Return (x, y) of the center of cell containing provided text 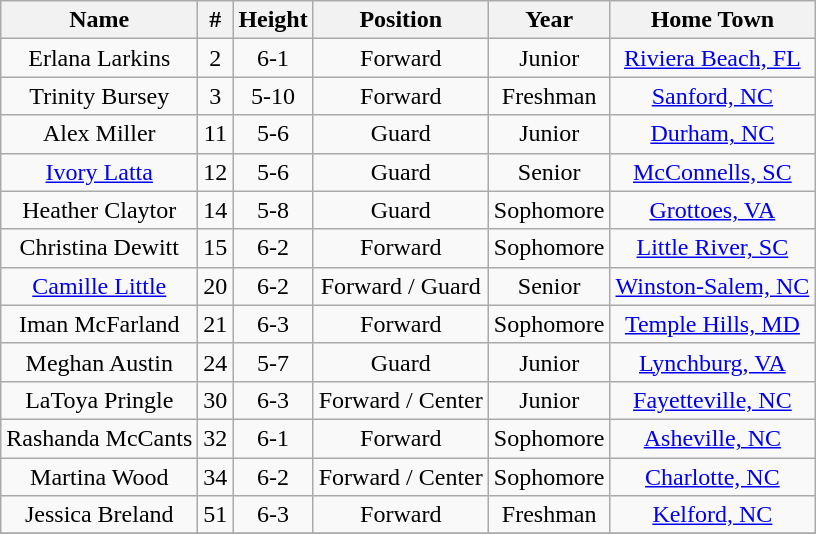
Riviera Beach, FL (712, 58)
LaToya Pringle (100, 400)
Lynchburg, VA (712, 362)
5-10 (273, 96)
20 (216, 286)
# (216, 20)
Camille Little (100, 286)
Position (400, 20)
Iman McFarland (100, 324)
Rashanda McCants (100, 438)
Little River, SC (712, 248)
Kelford, NC (712, 515)
11 (216, 134)
21 (216, 324)
2 (216, 58)
Winston-Salem, NC (712, 286)
32 (216, 438)
Temple Hills, MD (712, 324)
Charlotte, NC (712, 477)
Durham, NC (712, 134)
Sanford, NC (712, 96)
Erlana Larkins (100, 58)
Grottoes, VA (712, 210)
Asheville, NC (712, 438)
34 (216, 477)
Trinity Bursey (100, 96)
Meghan Austin (100, 362)
McConnells, SC (712, 172)
Home Town (712, 20)
5-7 (273, 362)
12 (216, 172)
Heather Claytor (100, 210)
Jessica Breland (100, 515)
3 (216, 96)
24 (216, 362)
Year (549, 20)
30 (216, 400)
5-8 (273, 210)
51 (216, 515)
Height (273, 20)
Martina Wood (100, 477)
Alex Miller (100, 134)
Ivory Latta (100, 172)
14 (216, 210)
15 (216, 248)
Fayetteville, NC (712, 400)
Christina Dewitt (100, 248)
Forward / Guard (400, 286)
Name (100, 20)
